Detect which cell encompasses the target text, then output its [x, y] center coordinate. 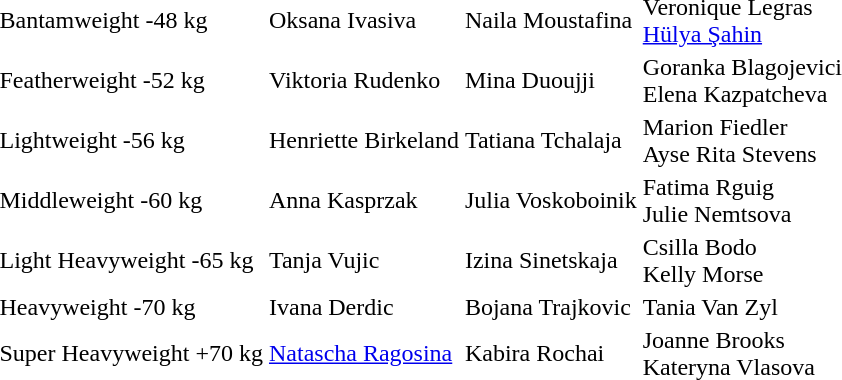
Tanja Vujic [364, 260]
Bojana Trajkovic [550, 307]
Izina Sinetskaja [550, 260]
Viktoria Rudenko [364, 80]
Tatiana Tchalaja [550, 140]
Anna Kasprzak [364, 200]
Ivana Derdic [364, 307]
Julia Voskoboinik [550, 200]
Henriette Birkeland [364, 140]
Mina Duoujji [550, 80]
